Provide the [x, y] coordinate of the cell's center where the given text is located.  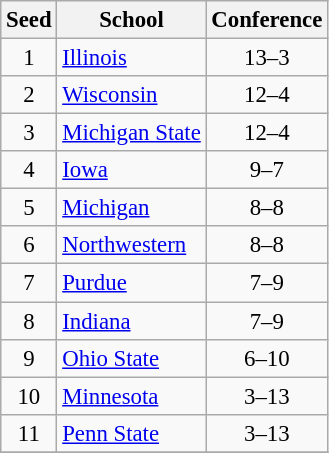
Wisconsin [132, 95]
10 [29, 396]
Northwestern [132, 245]
9 [29, 358]
6–10 [267, 358]
2 [29, 95]
5 [29, 208]
Michigan [132, 208]
13–3 [267, 58]
Ohio State [132, 358]
Michigan State [132, 133]
Indiana [132, 321]
7 [29, 283]
11 [29, 433]
Minnesota [132, 396]
Penn State [132, 433]
Purdue [132, 283]
Iowa [132, 170]
Seed [29, 20]
1 [29, 58]
8 [29, 321]
6 [29, 245]
4 [29, 170]
Conference [267, 20]
9–7 [267, 170]
Illinois [132, 58]
School [132, 20]
3 [29, 133]
